Extract the [X, Y] coordinate from the center of the cell holding the provided text.  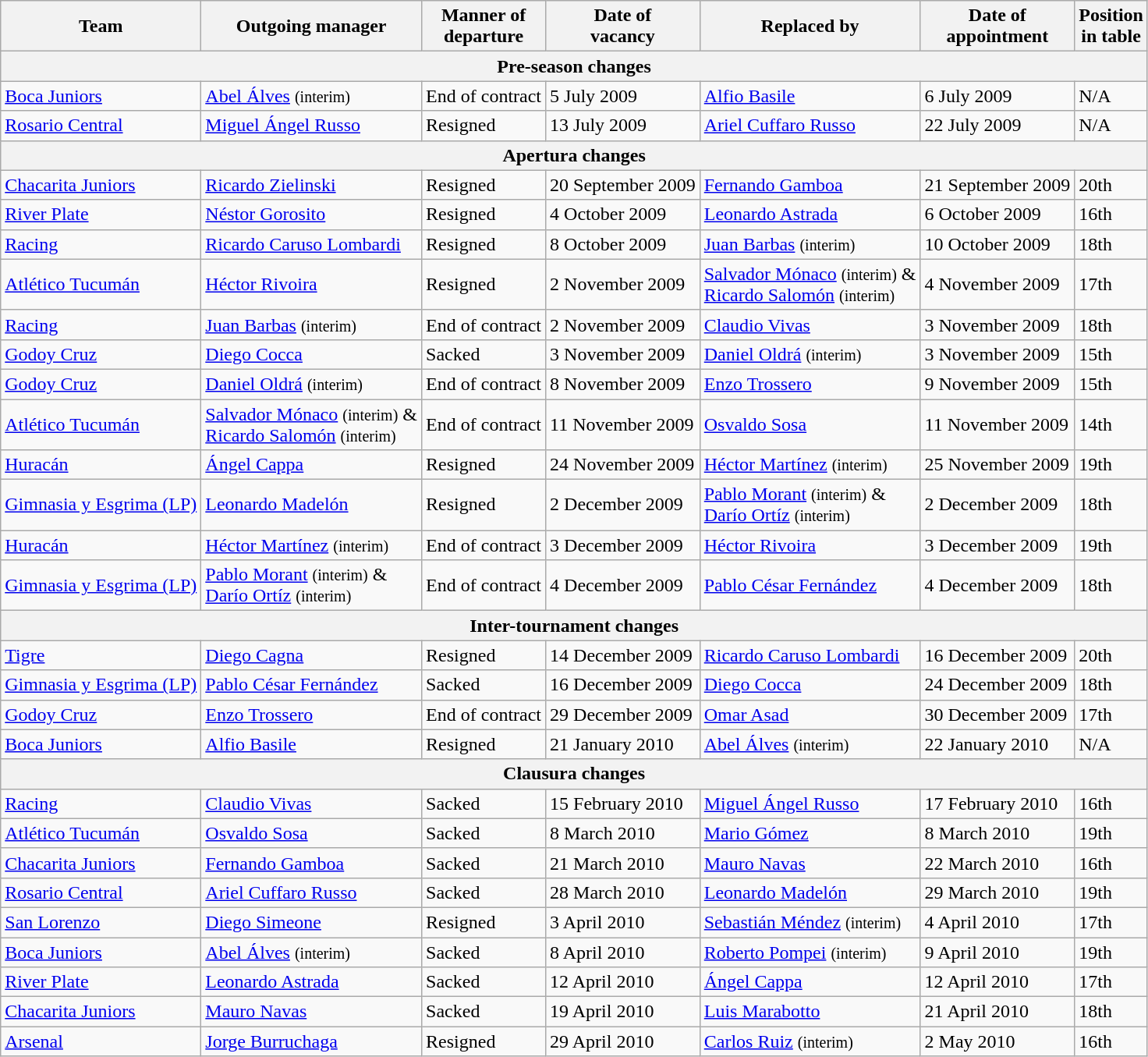
Roberto Pompei (interim) [810, 952]
2 May 2010 [997, 1041]
20 September 2009 [623, 185]
8 October 2009 [623, 244]
17 February 2010 [997, 803]
4 November 2009 [997, 284]
10 October 2009 [997, 244]
Luis Marabotto [810, 1012]
Carlos Ruiz (interim) [810, 1041]
Manner ofdeparture [484, 27]
9 November 2009 [997, 384]
14th [1111, 424]
25 November 2009 [997, 465]
Diego Simeone [312, 922]
6 October 2009 [997, 215]
4 October 2009 [623, 215]
21 September 2009 [997, 185]
Tigre [101, 655]
21 April 2010 [997, 1012]
24 November 2009 [623, 465]
4 April 2010 [997, 922]
8 November 2009 [623, 384]
Pre-season changes [574, 66]
24 December 2009 [997, 685]
Positionin table [1111, 27]
28 March 2010 [623, 892]
22 July 2009 [997, 126]
Néstor Gorosito [312, 215]
22 January 2010 [997, 744]
8 April 2010 [623, 952]
22 March 2010 [997, 863]
29 March 2010 [997, 892]
Replaced by [810, 27]
Clausura changes [574, 774]
Ricardo Zielinski [312, 185]
21 March 2010 [623, 863]
Mario Gómez [810, 833]
Date ofappointment [997, 27]
Diego Cagna [312, 655]
San Lorenzo [101, 922]
5 July 2009 [623, 96]
21 January 2010 [623, 744]
Arsenal [101, 1041]
6 July 2009 [997, 96]
19 April 2010 [623, 1012]
Omar Asad [810, 715]
Outgoing manager [312, 27]
30 December 2009 [997, 715]
29 December 2009 [623, 715]
Jorge Burruchaga [312, 1041]
15 February 2010 [623, 803]
Apertura changes [574, 155]
Inter-tournament changes [574, 626]
13 July 2009 [623, 126]
9 April 2010 [997, 952]
29 April 2010 [623, 1041]
Date ofvacancy [623, 27]
Team [101, 27]
3 April 2010 [623, 922]
14 December 2009 [623, 655]
Sebastián Méndez (interim) [810, 922]
